Extract the [X, Y] coordinate from the center of the cell holding the provided text.  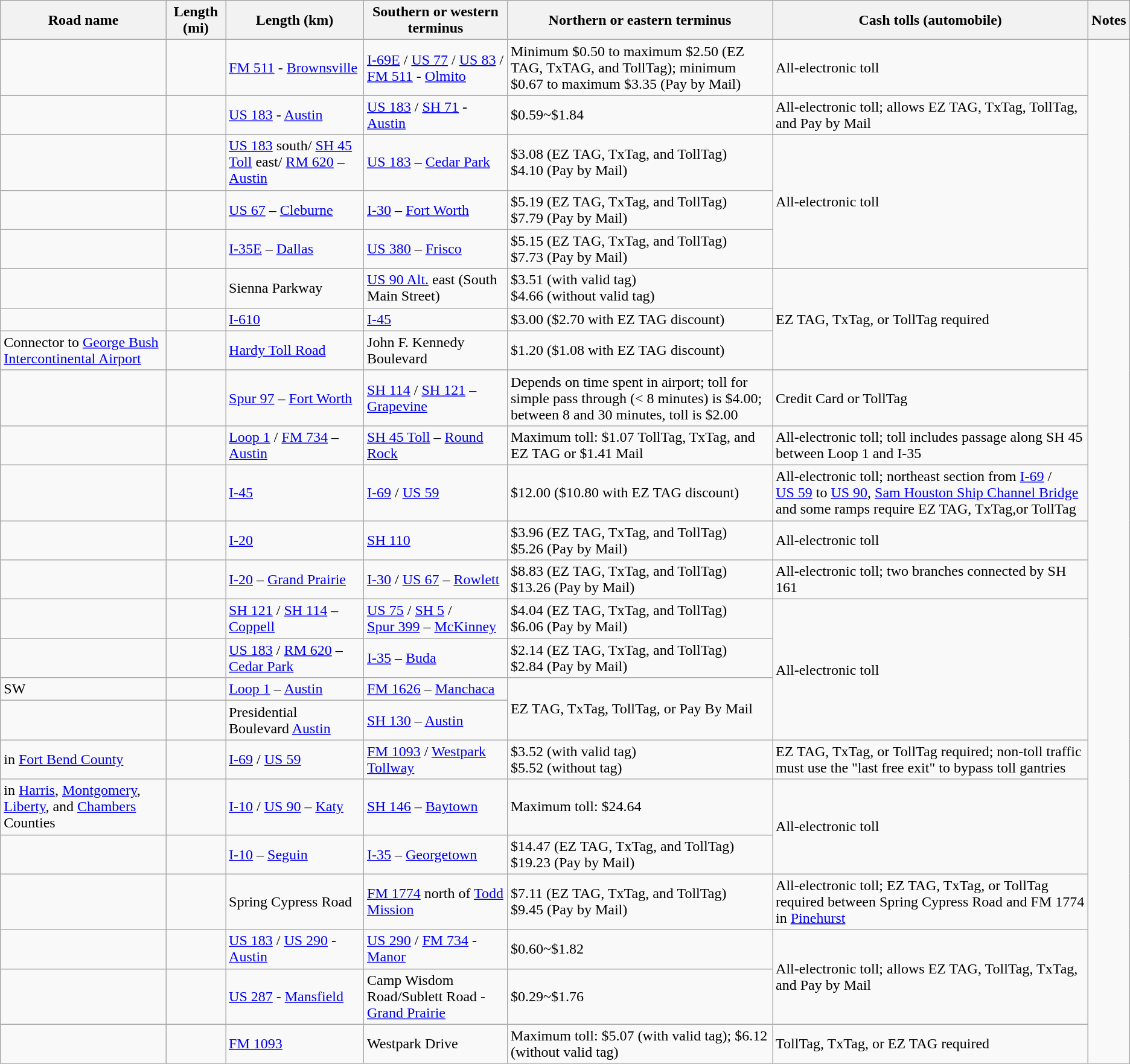
$3.08 (EZ TAG, TxTag, and TollTag)$4.10 (Pay by Mail) [640, 162]
FM 1093 [295, 1044]
Road name [83, 21]
$3.00 ($2.70 with EZ TAG discount) [640, 319]
US 183 south/ SH 45 Toll east/ RM 620 – Austin [295, 162]
in Harris, Montgomery, Liberty, and Chambers Counties [83, 807]
Presidential Boulevard Austin [295, 721]
Length (mi) [196, 21]
US 183 / RM 620 – Cedar Park [295, 658]
FM 511 - Brownsville [295, 68]
Sienna Parkway [295, 288]
I-35E – Dallas [295, 249]
SW [83, 689]
FM 1093 / Westpark Tollway [436, 759]
$3.52 (with valid tag)$5.52 (without tag) [640, 759]
Hardy Toll Road [295, 350]
$0.59~$1.84 [640, 115]
$1.20 ($1.08 with EZ TAG discount) [640, 350]
SH 110 [436, 540]
$12.00 ($10.80 with EZ TAG discount) [640, 492]
Depends on time spent in airport; toll for simple pass through (< 8 minutes) is $4.00; between 8 and 30 minutes, toll is $2.00 [640, 398]
All-electronic toll; toll includes passage along SH 45 between Loop 1 and I-35 [931, 445]
US 183 / SH 71 - Austin [436, 115]
$14.47 (EZ TAG, TxTag, and TollTag)$19.23 (Pay by Mail) [640, 855]
Maximum toll: $1.07 TollTag, TxTag, and EZ TAG or $1.41 Mail [640, 445]
Connector to George Bush Intercontinental Airport [83, 350]
US 90 Alt. east (South Main Street) [436, 288]
$4.04 (EZ TAG, TxTag, and TollTag)$6.06 (Pay by Mail) [640, 619]
EZ TAG, TxTag, TollTag, or Pay By Mail [640, 709]
Northern or eastern terminus [640, 21]
US 183 - Austin [295, 115]
US 183 – Cedar Park [436, 162]
SH 114 / SH 121 – Grapevine [436, 398]
US 287 - Mansfield [295, 996]
TollTag, TxTag, or EZ TAG required [931, 1044]
Spur 97 – Fort Worth [295, 398]
FM 1626 – Manchaca [436, 689]
US 183 / US 290 - Austin [295, 949]
US 75 / SH 5 / Spur 399 – McKinney [436, 619]
FM 1774 north of Todd Mission [436, 902]
I-20 [295, 540]
Southern or western terminus [436, 21]
Spring Cypress Road [295, 902]
Credit Card or TollTag [931, 398]
SH 130 – Austin [436, 721]
I-69E / US 77 / US 83 / FM 511 - Olmito [436, 68]
US 380 – Frisco [436, 249]
I-10 / US 90 – Katy [295, 807]
$3.96 (EZ TAG, TxTag, and TollTag)$5.26 (Pay by Mail) [640, 540]
Westpark Drive [436, 1044]
I-35 – Buda [436, 658]
Maximum toll: $24.64 [640, 807]
All-electronic toll; allows EZ TAG, TxTag, TollTag, and Pay by Mail [931, 115]
Maximum toll: $5.07 (with valid tag); $6.12 (without valid tag) [640, 1044]
SH 45 Toll – Round Rock [436, 445]
$7.11 (EZ TAG, TxTag, and TollTag)$9.45 (Pay by Mail) [640, 902]
$8.83 (EZ TAG, TxTag, and TollTag)$13.26 (Pay by Mail) [640, 579]
US 290 / FM 734 - Manor [436, 949]
Camp Wisdom Road/Sublett Road - Grand Prairie [436, 996]
I-30 – Fort Worth [436, 210]
All-electronic toll; allows EZ TAG, TollTag, TxTag, and Pay by Mail [931, 976]
SH 146 – Baytown [436, 807]
Length (km) [295, 21]
$3.51 (with valid tag)$4.66 (without valid tag) [640, 288]
All-electronic toll; two branches connected by SH 161 [931, 579]
EZ TAG, TxTag, or TollTag required [931, 319]
$0.29~$1.76 [640, 996]
$2.14 (EZ TAG, TxTag, and TollTag)$2.84 (Pay by Mail) [640, 658]
$0.60~$1.82 [640, 949]
US 67 – Cleburne [295, 210]
$5.15 (EZ TAG, TxTag, and TollTag)$7.73 (Pay by Mail) [640, 249]
Minimum $0.50 to maximum $2.50 (EZ TAG, TxTAG, and TollTag); minimum $0.67 to maximum $3.35 (Pay by Mail) [640, 68]
All-electronic toll; EZ TAG, TxTag, or TollTag required between Spring Cypress Road and FM 1774 in Pinehurst [931, 902]
SH 121 / SH 114 – Coppell [295, 619]
$5.19 (EZ TAG, TxTag, and TollTag)$7.79 (Pay by Mail) [640, 210]
I-30 / US 67 – Rowlett [436, 579]
I-10 – Seguin [295, 855]
Loop 1 – Austin [295, 689]
I-20 – Grand Prairie [295, 579]
I-610 [295, 319]
All-electronic toll; northeast section from I-69 / US 59 to US 90, Sam Houston Ship Channel Bridge and some ramps require EZ TAG, TxTag,or TollTag [931, 492]
EZ TAG, TxTag, or TollTag required; non-toll traffic must use the "last free exit" to bypass toll gantries [931, 759]
I-35 – Georgetown [436, 855]
Loop 1 / FM 734 – Austin [295, 445]
Cash tolls (automobile) [931, 21]
in Fort Bend County [83, 759]
Notes [1109, 21]
John F. Kennedy Boulevard [436, 350]
